Scan for the cell matching the given text and deliver its (x, y) coordinate at center. 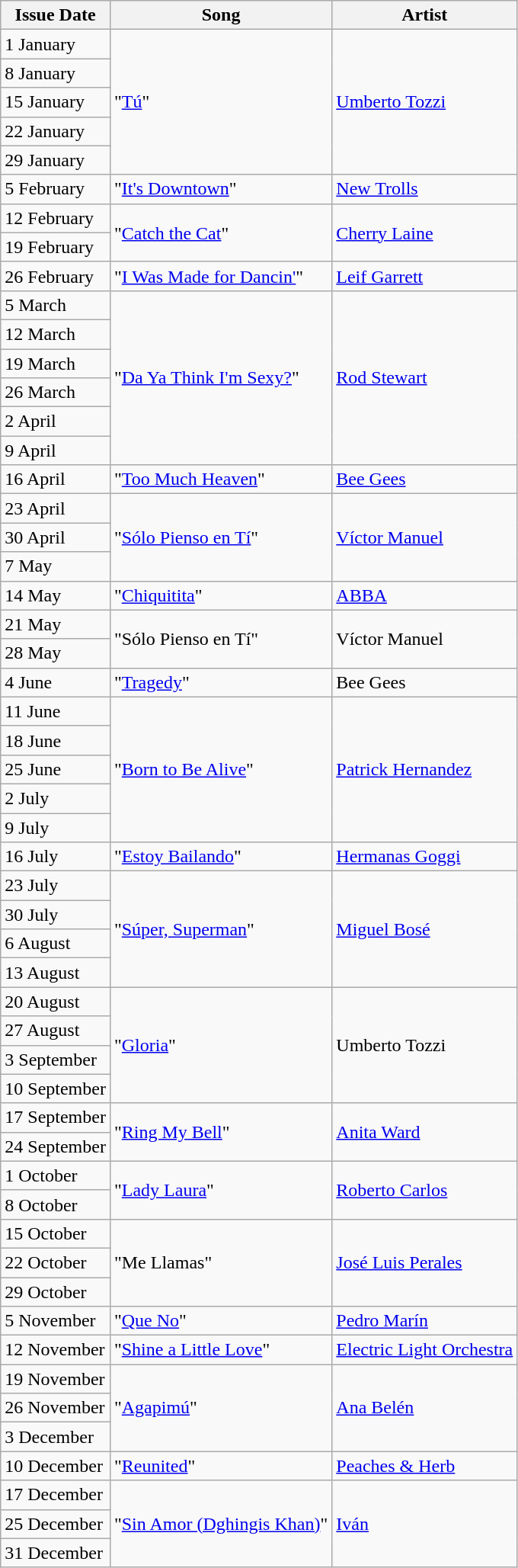
31 December (56, 1553)
"I Was Made for Dancin'" (221, 276)
"Catch the Cat" (221, 232)
25 December (56, 1524)
Peaches & Herb (425, 1466)
New Trolls (425, 189)
12 February (56, 218)
20 August (56, 1002)
19 February (56, 247)
Hermanas Goggi (425, 857)
5 March (56, 305)
"Tragedy" (221, 682)
Roberto Carlos (425, 1190)
14 May (56, 595)
26 November (56, 1408)
23 April (56, 508)
"Agapimú" (221, 1408)
8 January (56, 73)
16 April (56, 479)
26 March (56, 393)
"Estoy Bailando" (221, 857)
9 April (56, 451)
"Me Llamas" (221, 1262)
18 June (56, 740)
Anita Ward (425, 1132)
Song (221, 15)
Leif Garrett (425, 276)
22 January (56, 131)
Ana Belén (425, 1408)
5 November (56, 1321)
"Chiquitita" (221, 595)
"Gloria" (221, 1045)
1 October (56, 1175)
21 May (56, 624)
17 September (56, 1117)
27 August (56, 1031)
10 December (56, 1466)
16 July (56, 857)
23 July (56, 886)
"Shine a Little Love" (221, 1350)
"It's Downtown" (221, 189)
Electric Light Orchestra (425, 1350)
"Da Ya Think I'm Sexy?" (221, 377)
24 September (56, 1146)
"Reunited" (221, 1466)
"Que No" (221, 1321)
25 June (56, 769)
29 January (56, 160)
"Súper, Superman" (221, 929)
26 February (56, 276)
28 May (56, 653)
Miguel Bosé (425, 929)
"Lady Laura" (221, 1190)
15 January (56, 102)
3 December (56, 1437)
Artist (425, 15)
19 March (56, 364)
Cherry Laine (425, 232)
Rod Stewart (425, 377)
22 October (56, 1262)
15 October (56, 1233)
8 October (56, 1204)
19 November (56, 1379)
"Born to Be Alive" (221, 769)
7 May (56, 566)
11 June (56, 711)
"Tú" (221, 102)
4 June (56, 682)
6 August (56, 944)
5 February (56, 189)
"Too Much Heaven" (221, 479)
13 August (56, 973)
9 July (56, 827)
10 September (56, 1089)
1 January (56, 44)
José Luis Perales (425, 1262)
2 July (56, 798)
2 April (56, 422)
Patrick Hernandez (425, 769)
12 March (56, 334)
Iván (425, 1524)
30 April (56, 537)
12 November (56, 1350)
"Sin Amor (Dghingis Khan)" (221, 1524)
"Ring My Bell" (221, 1132)
Pedro Marín (425, 1321)
3 September (56, 1060)
29 October (56, 1292)
30 July (56, 915)
ABBA (425, 595)
Issue Date (56, 15)
17 December (56, 1495)
